Find where the given text appears and provide that cell's center as [x, y] coordinate. 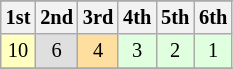
4 [98, 51]
10 [18, 51]
2 [175, 51]
6th [213, 17]
1 [213, 51]
2nd [56, 17]
3rd [98, 17]
5th [175, 17]
1st [18, 17]
3 [137, 51]
4th [137, 17]
6 [56, 51]
